Locate the cell with the specified text and output its (X, Y) center coordinate. 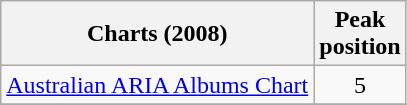
5 (360, 85)
Peakposition (360, 34)
Charts (2008) (158, 34)
Australian ARIA Albums Chart (158, 85)
